Extract the [X, Y] coordinate from the center of the cell holding the provided text.  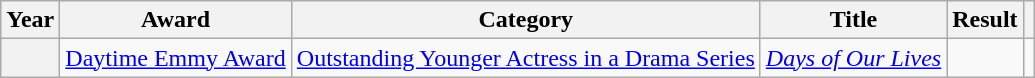
Outstanding Younger Actress in a Drama Series [526, 58]
Title [853, 20]
Daytime Emmy Award [176, 58]
Days of Our Lives [853, 58]
Year [30, 20]
Result [985, 20]
Award [176, 20]
Category [526, 20]
